Scan for the cell matching the given text and deliver its [x, y] coordinate at center. 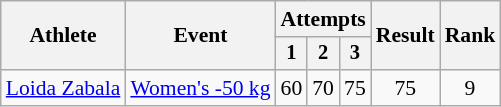
Women's -50 kg [200, 88]
Athlete [64, 36]
Loida Zabala [64, 88]
Rank [470, 36]
Result [406, 36]
70 [323, 88]
3 [355, 54]
9 [470, 88]
Attempts [324, 19]
60 [292, 88]
Event [200, 36]
1 [292, 54]
2 [323, 54]
